Locate the cell with the specified text and output its [x, y] center coordinate. 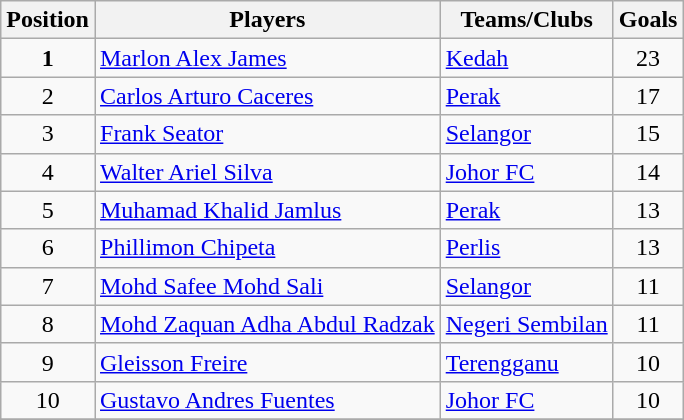
1 [48, 58]
15 [648, 134]
Terengganu [526, 362]
Muhamad Khalid Jamlus [267, 210]
8 [48, 324]
Walter Ariel Silva [267, 172]
Negeri Sembilan [526, 324]
14 [648, 172]
Teams/Clubs [526, 20]
5 [48, 210]
17 [648, 96]
2 [48, 96]
9 [48, 362]
23 [648, 58]
Frank Seator [267, 134]
Position [48, 20]
4 [48, 172]
Phillimon Chipeta [267, 248]
Mohd Zaquan Adha Abdul Radzak [267, 324]
Gleisson Freire [267, 362]
Perlis [526, 248]
6 [48, 248]
3 [48, 134]
Players [267, 20]
Marlon Alex James [267, 58]
Kedah [526, 58]
Goals [648, 20]
Carlos Arturo Caceres [267, 96]
Gustavo Andres Fuentes [267, 400]
7 [48, 286]
Mohd Safee Mohd Sali [267, 286]
